Search for the cell housing the specified text and yield its (x, y) center coordinate. 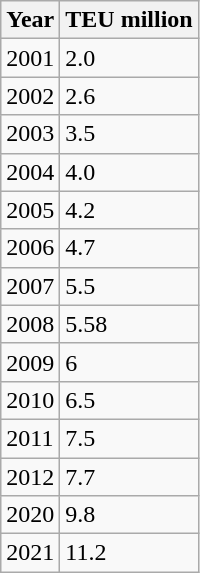
2004 (30, 172)
Year (30, 20)
2010 (30, 400)
2.0 (129, 58)
TEU million (129, 20)
3.5 (129, 134)
2002 (30, 96)
2012 (30, 477)
2001 (30, 58)
6.5 (129, 400)
4.7 (129, 248)
2020 (30, 515)
2009 (30, 362)
2007 (30, 286)
2005 (30, 210)
7.5 (129, 438)
4.0 (129, 172)
4.2 (129, 210)
11.2 (129, 553)
2011 (30, 438)
5.58 (129, 324)
5.5 (129, 286)
2.6 (129, 96)
7.7 (129, 477)
6 (129, 362)
2003 (30, 134)
2006 (30, 248)
2021 (30, 553)
9.8 (129, 515)
2008 (30, 324)
